Locate the cell with the specified text and output its (X, Y) center coordinate. 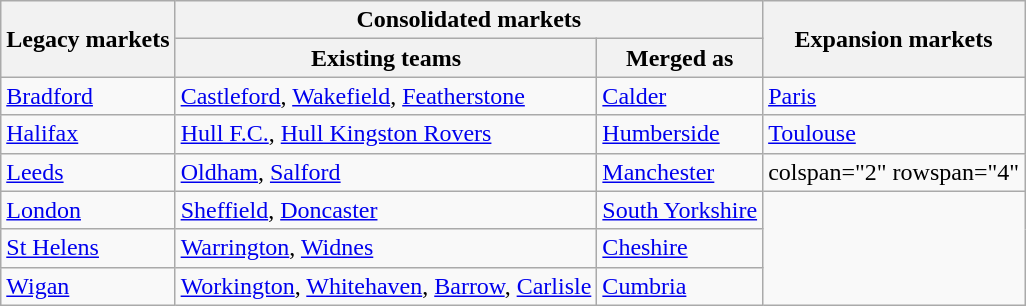
colspan="2" rowspan="4" (894, 172)
Workington, Whitehaven, Barrow, Carlisle (386, 286)
Merged as (680, 58)
Expansion markets (894, 39)
Calder (680, 96)
Existing teams (386, 58)
Manchester (680, 172)
Wigan (88, 286)
Consolidated markets (469, 20)
London (88, 210)
Leeds (88, 172)
Cheshire (680, 248)
Castleford, Wakefield, Featherstone (386, 96)
Cumbria (680, 286)
Toulouse (894, 134)
Legacy markets (88, 39)
Bradford (88, 96)
Hull F.C., Hull Kingston Rovers (386, 134)
Humberside (680, 134)
Oldham, Salford (386, 172)
Paris (894, 96)
Sheffield, Doncaster (386, 210)
South Yorkshire (680, 210)
Halifax (88, 134)
St Helens (88, 248)
Warrington, Widnes (386, 248)
